Identify which cell holds the provided text, then report its [x, y] central coordinate. 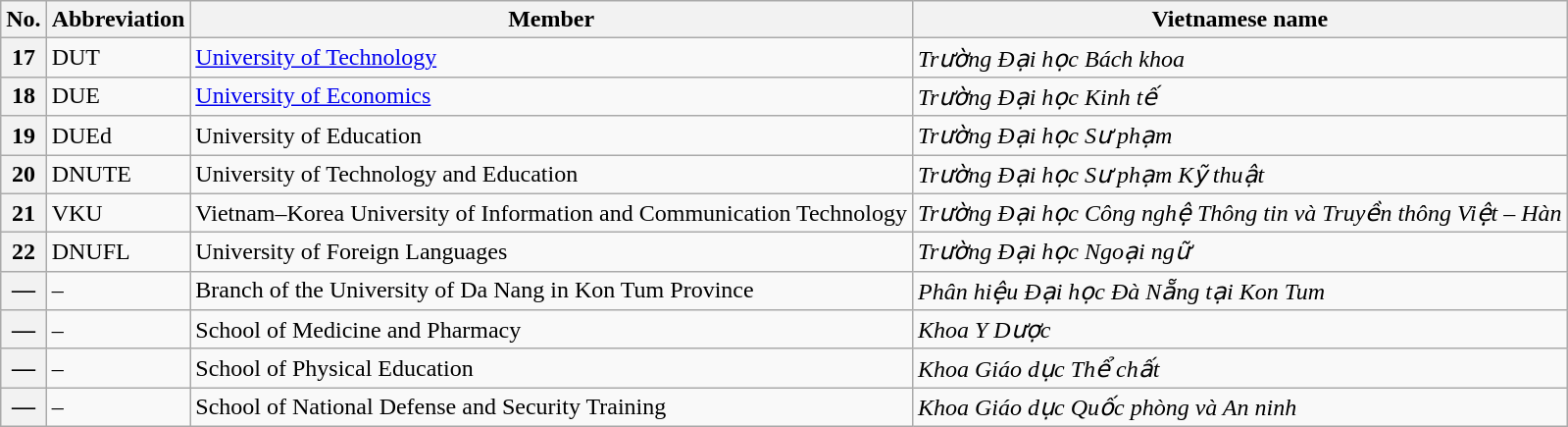
University of Technology and Education [551, 175]
Branch of the University of Da Nang in Kon Tum Province [551, 291]
University of Foreign Languages [551, 252]
20 [24, 175]
DUEd [118, 135]
Khoa Giáo dục Thể chất [1239, 368]
19 [24, 135]
University of Education [551, 135]
Trường Đại học Sư phạm [1239, 135]
DNUFL [118, 252]
18 [24, 96]
Vietnamese name [1239, 20]
21 [24, 213]
Trường Đại học Bách khoa [1239, 58]
School of Physical Education [551, 368]
Vietnam–Korea University of Information and Communication Technology [551, 213]
DUT [118, 58]
School of Medicine and Pharmacy [551, 330]
Trường Đại học Công nghệ Thông tin và Truyền thông Việt – Hàn [1239, 213]
Member [551, 20]
School of National Defense and Security Training [551, 407]
Trường Đại học Sư phạm Kỹ thuật [1239, 175]
17 [24, 58]
Phân hiệu Đại học Đà Nẵng tại Kon Tum [1239, 291]
Khoa Giáo dục Quốc phòng và An ninh [1239, 407]
University of Technology [551, 58]
No. [24, 20]
DUE [118, 96]
Khoa Y Dược [1239, 330]
DNUTE [118, 175]
VKU [118, 213]
22 [24, 252]
Trường Đại học Kinh tế [1239, 96]
Trường Đại học Ngoại ngữ [1239, 252]
University of Economics [551, 96]
Abbreviation [118, 20]
